Identify which cell holds the provided text, then report its (x, y) central coordinate. 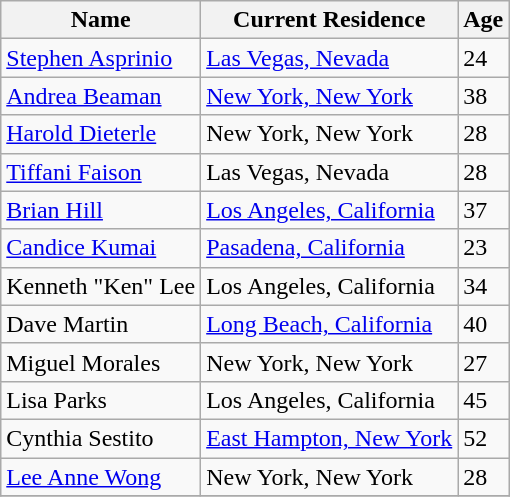
Harold Dieterle (101, 134)
East Hampton, New York (330, 438)
Stephen Asprinio (101, 58)
45 (484, 400)
Andrea Beaman (101, 96)
Miguel Morales (101, 362)
Current Residence (330, 20)
Candice Kumai (101, 248)
52 (484, 438)
24 (484, 58)
Kenneth "Ken" Lee (101, 286)
Age (484, 20)
Name (101, 20)
Lee Anne Wong (101, 477)
Long Beach, California (330, 324)
38 (484, 96)
Tiffani Faison (101, 172)
Dave Martin (101, 324)
23 (484, 248)
Pasadena, California (330, 248)
27 (484, 362)
Cynthia Sestito (101, 438)
37 (484, 210)
Lisa Parks (101, 400)
Brian Hill (101, 210)
34 (484, 286)
40 (484, 324)
